From the cell containing the given text, extract its center point as [X, Y] coordinate. 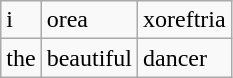
beautiful [89, 58]
i [21, 20]
the [21, 58]
dancer [185, 58]
xoreftria [185, 20]
orea [89, 20]
